Locate the cell with the specified text and output its (x, y) center coordinate. 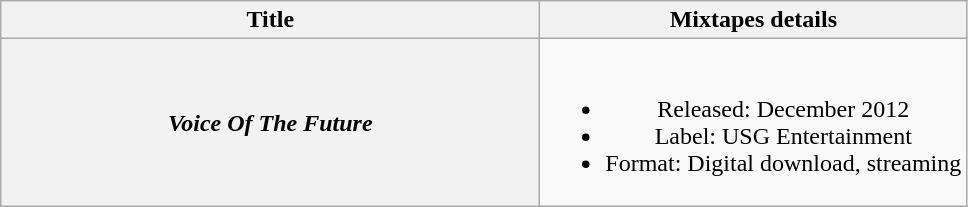
Voice Of The Future (270, 122)
Mixtapes details (754, 20)
Released: December 2012Label: USG EntertainmentFormat: Digital download, streaming (754, 122)
Title (270, 20)
